From the cell containing the given text, extract its center point as [X, Y] coordinate. 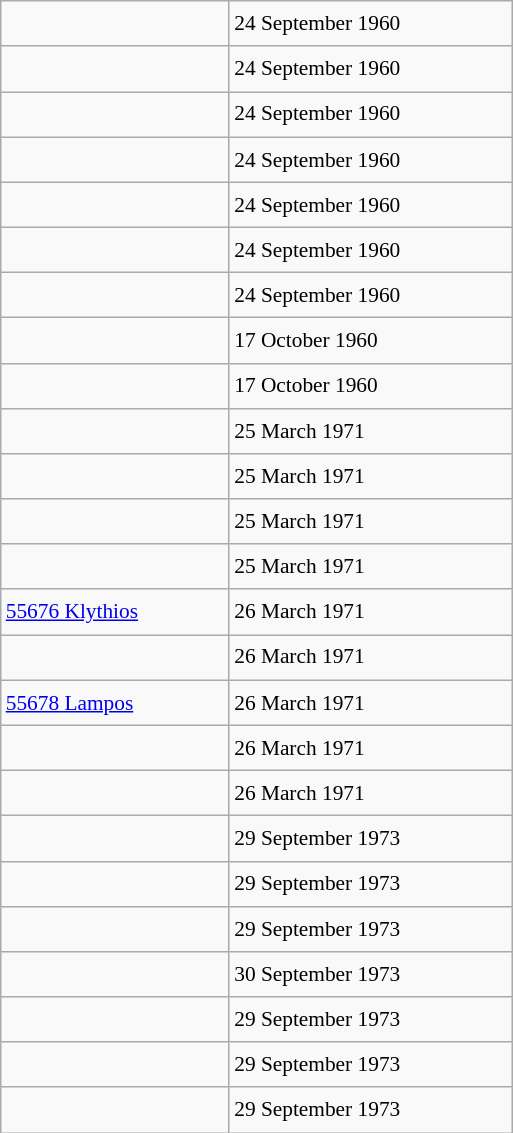
55678 Lampos [115, 702]
30 September 1973 [370, 974]
55676 Klythios [115, 612]
